Return (X, Y) of the center of cell containing provided text 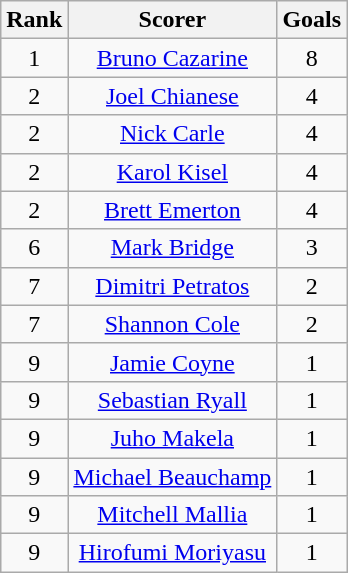
Mitchell Mallia (172, 515)
8 (312, 58)
6 (34, 248)
Karol Kisel (172, 172)
Michael Beauchamp (172, 477)
Joel Chianese (172, 96)
Jamie Coyne (172, 362)
Brett Emerton (172, 210)
Juho Makela (172, 438)
Shannon Cole (172, 324)
Rank (34, 20)
Dimitri Petratos (172, 286)
Bruno Cazarine (172, 58)
Goals (312, 20)
3 (312, 248)
Mark Bridge (172, 248)
Sebastian Ryall (172, 400)
Nick Carle (172, 134)
Scorer (172, 20)
Hirofumi Moriyasu (172, 553)
